Locate the cell with the specified text and output its (X, Y) center coordinate. 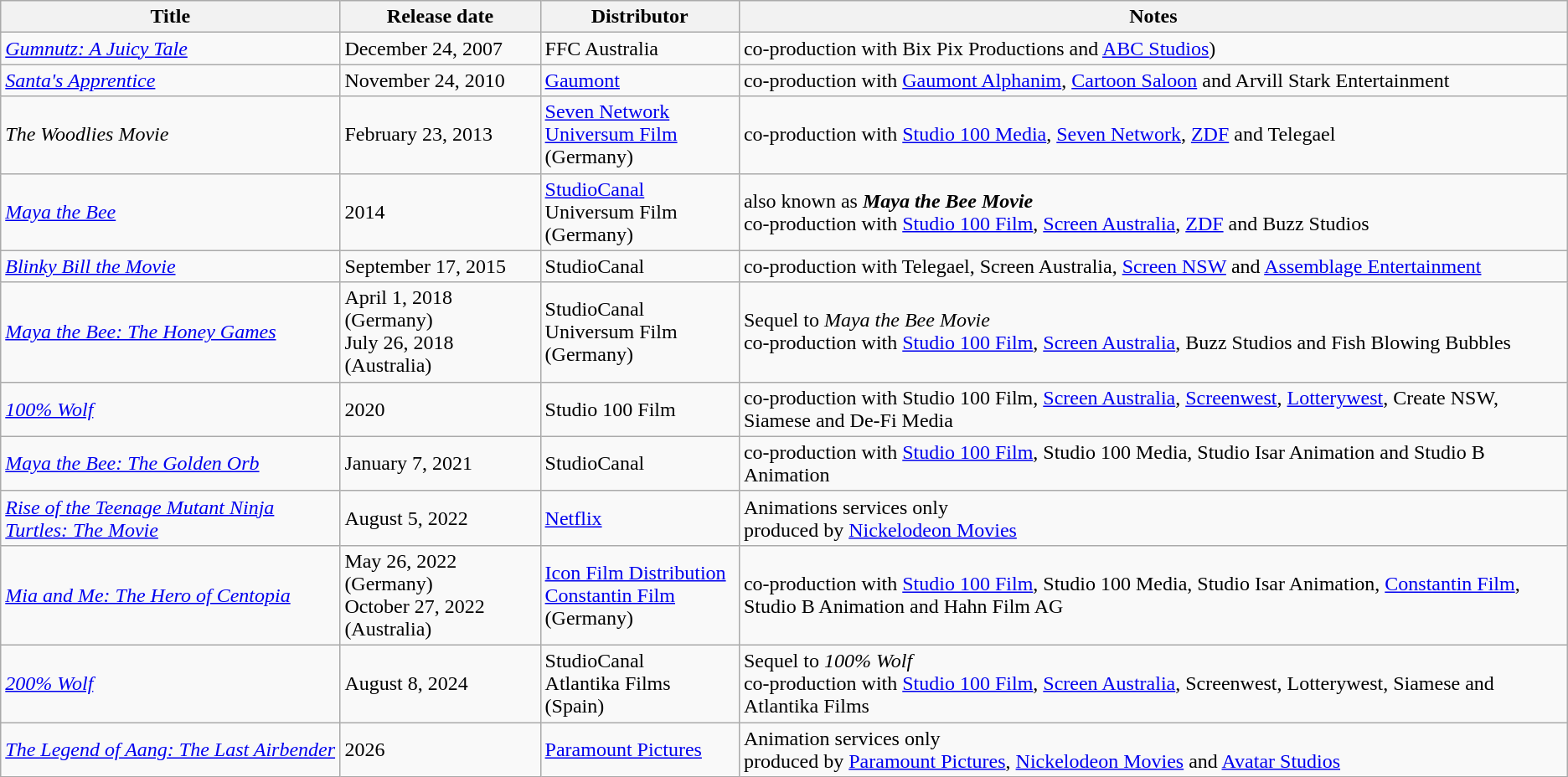
2020 (441, 409)
Rise of the Teenage Mutant Ninja Turtles: The Movie (171, 517)
Santa's Apprentice (171, 80)
co-production with Bix Pix Productions and ABC Studios) (1153, 49)
co-production with Telegael, Screen Australia, Screen NSW and Assemblage Entertainment (1153, 266)
Title (171, 17)
StudioCanalAtlantika Films (Spain) (640, 683)
co-production with Studio 100 Film, Studio 100 Media, Studio Isar Animation and Studio B Animation (1153, 464)
Maya the Bee: The Honey Games (171, 332)
The Woodlies Movie (171, 135)
Paramount Pictures (640, 749)
100% Wolf (171, 409)
co-production with Studio 100 Film, Studio 100 Media, Studio Isar Animation, Constantin Film, Studio B Animation and Hahn Film AG (1153, 594)
Mia and Me: The Hero of Centopia (171, 594)
Release date (441, 17)
August 5, 2022 (441, 517)
also known as Maya the Bee Movieco-production with Studio 100 Film, Screen Australia, ZDF and Buzz Studios (1153, 212)
Gaumont (640, 80)
December 24, 2007 (441, 49)
January 7, 2021 (441, 464)
co-production with Studio 100 Film, Screen Australia, Screenwest, Lotterywest, Create NSW, Siamese and De-Fi Media (1153, 409)
November 24, 2010 (441, 80)
co-production with Gaumont Alphanim, Cartoon Saloon and Arvill Stark Entertainment (1153, 80)
Blinky Bill the Movie (171, 266)
May 26, 2022 (Germany)October 27, 2022 (Australia) (441, 594)
Icon Film DistributionConstantin Film (Germany) (640, 594)
Netflix (640, 517)
Studio 100 Film (640, 409)
Sequel to Maya the Bee Movieco-production with Studio 100 Film, Screen Australia, Buzz Studios and Fish Blowing Bubbles (1153, 332)
Gumnutz: A Juicy Tale (171, 49)
Maya the Bee: The Golden Orb (171, 464)
co-production with Studio 100 Media, Seven Network, ZDF and Telegael (1153, 135)
2026 (441, 749)
200% Wolf (171, 683)
Animations services onlyproduced by Nickelodeon Movies (1153, 517)
Seven NetworkUniversum Film (Germany) (640, 135)
Animation services onlyproduced by Paramount Pictures, Nickelodeon Movies and Avatar Studios (1153, 749)
Distributor (640, 17)
2014 (441, 212)
FFC Australia (640, 49)
September 17, 2015 (441, 266)
April 1, 2018 (Germany)July 26, 2018 (Australia) (441, 332)
February 23, 2013 (441, 135)
Sequel to 100% Wolfco-production with Studio 100 Film, Screen Australia, Screenwest, Lotterywest, Siamese and Atlantika Films (1153, 683)
The Legend of Aang: The Last Airbender (171, 749)
August 8, 2024 (441, 683)
Notes (1153, 17)
Maya the Bee (171, 212)
